Locate the cell with the specified text and output its [X, Y] center coordinate. 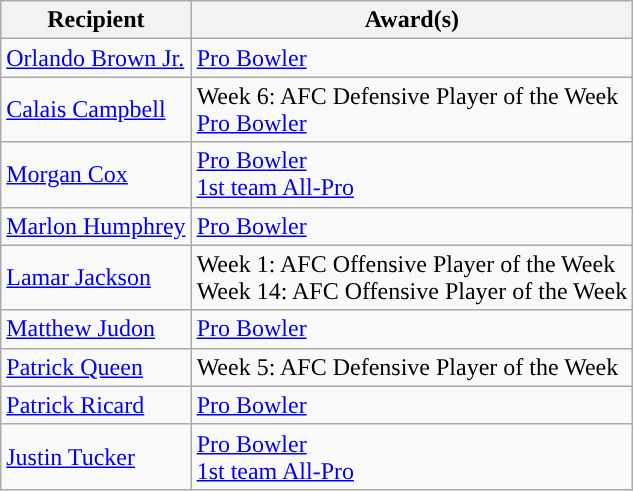
Patrick Queen [96, 367]
Lamar Jackson [96, 278]
Morgan Cox [96, 174]
Recipient [96, 20]
Matthew Judon [96, 329]
Orlando Brown Jr. [96, 58]
Award(s) [412, 20]
Marlon Humphrey [96, 226]
Week 1: AFC Offensive Player of the WeekWeek 14: AFC Offensive Player of the Week [412, 278]
Justin Tucker [96, 456]
Week 6: AFC Defensive Player of the WeekPro Bowler [412, 110]
Patrick Ricard [96, 405]
Week 5: AFC Defensive Player of the Week [412, 367]
Calais Campbell [96, 110]
